Return (x, y) of the center of cell containing provided text 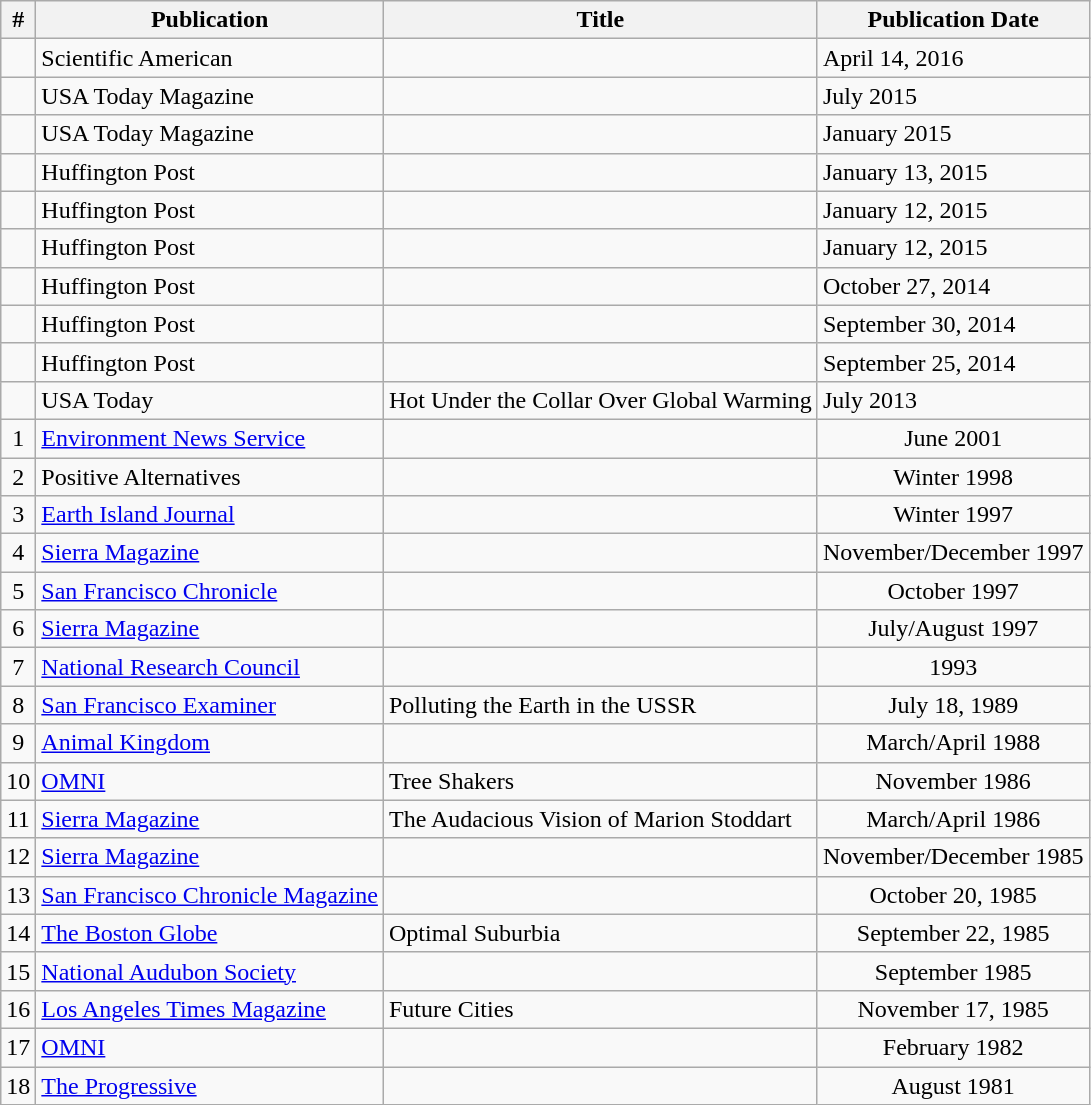
The Audacious Vision of Marion Stoddart (600, 819)
1993 (953, 667)
San Francisco Chronicle Magazine (210, 895)
National Research Council (210, 667)
15 (18, 971)
Winter 1997 (953, 515)
1 (18, 438)
July/August 1997 (953, 629)
Title (600, 20)
Future Cities (600, 1009)
November 17, 1985 (953, 1009)
January 13, 2015 (953, 172)
The Progressive (210, 1085)
12 (18, 857)
Scientific American (210, 58)
July 18, 1989 (953, 705)
National Audubon Society (210, 971)
7 (18, 667)
March/April 1986 (953, 819)
Optimal Suburbia (600, 933)
April 14, 2016 (953, 58)
11 (18, 819)
August 1981 (953, 1085)
February 1982 (953, 1047)
November/December 1997 (953, 553)
June 2001 (953, 438)
Animal Kingdom (210, 743)
USA Today (210, 400)
The Boston Globe (210, 933)
Environment News Service (210, 438)
5 (18, 591)
9 (18, 743)
6 (18, 629)
13 (18, 895)
Los Angeles Times Magazine (210, 1009)
October 20, 1985 (953, 895)
3 (18, 515)
Earth Island Journal (210, 515)
# (18, 20)
July 2015 (953, 96)
October 1997 (953, 591)
March/April 1988 (953, 743)
Publication (210, 20)
14 (18, 933)
Publication Date (953, 20)
September 25, 2014 (953, 362)
Winter 1998 (953, 477)
Hot Under the Collar Over Global Warming (600, 400)
September 1985 (953, 971)
10 (18, 781)
4 (18, 553)
16 (18, 1009)
San Francisco Examiner (210, 705)
July 2013 (953, 400)
September 22, 1985 (953, 933)
2 (18, 477)
September 30, 2014 (953, 324)
Tree Shakers (600, 781)
8 (18, 705)
October 27, 2014 (953, 286)
January 2015 (953, 134)
Positive Alternatives (210, 477)
Polluting the Earth in the USSR (600, 705)
San Francisco Chronicle (210, 591)
18 (18, 1085)
November/December 1985 (953, 857)
November 1986 (953, 781)
17 (18, 1047)
